Output the [x, y] coordinate of the center of the cell containing the given text.  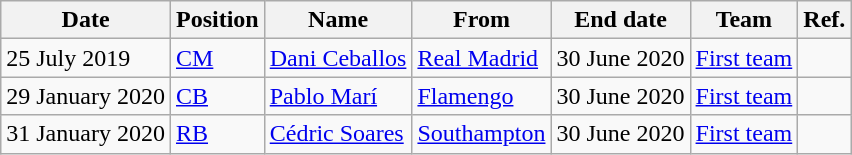
Pablo Marí [338, 96]
Team [744, 20]
From [482, 20]
CM [217, 58]
Name [338, 20]
Flamengo [482, 96]
Cédric Soares [338, 134]
RB [217, 134]
CB [217, 96]
31 January 2020 [86, 134]
Date [86, 20]
Ref. [824, 20]
Dani Ceballos [338, 58]
29 January 2020 [86, 96]
25 July 2019 [86, 58]
Southampton [482, 134]
End date [620, 20]
Position [217, 20]
Real Madrid [482, 58]
